Output the [x, y] coordinate of the center of the cell containing the given text.  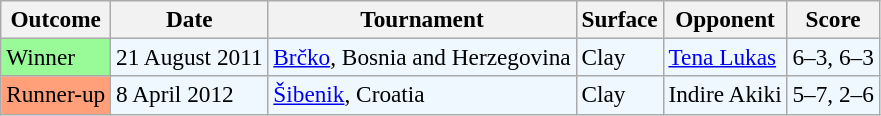
Surface [620, 19]
8 April 2012 [190, 95]
Tena Lukas [725, 57]
5–7, 2–6 [833, 95]
Brčko, Bosnia and Herzegovina [422, 57]
Tournament [422, 19]
Date [190, 19]
21 August 2011 [190, 57]
Outcome [56, 19]
Opponent [725, 19]
Šibenik, Croatia [422, 95]
6–3, 6–3 [833, 57]
Winner [56, 57]
Score [833, 19]
Indire Akiki [725, 95]
Runner-up [56, 95]
